Extract the [x, y] coordinate from the center of the cell holding the provided text.  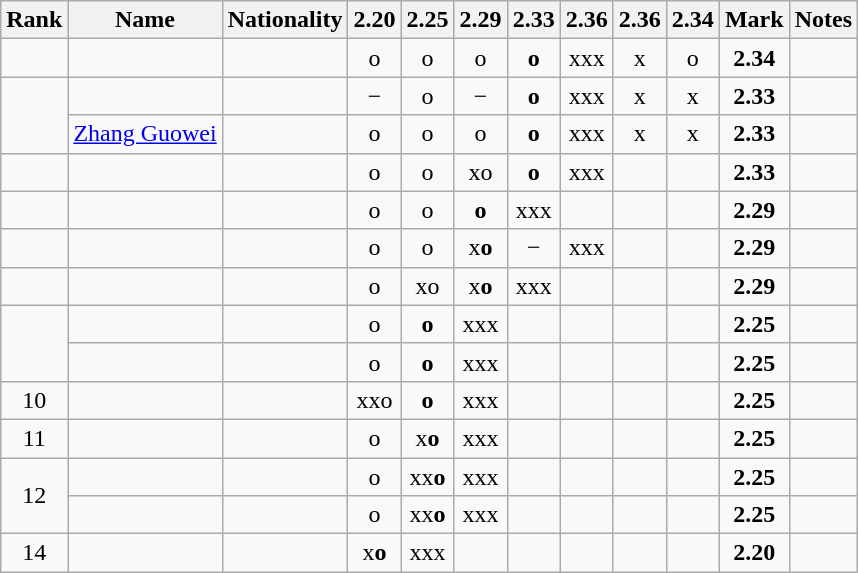
Notes [823, 20]
11 [34, 438]
Zhang Guowei [145, 134]
12 [34, 496]
Rank [34, 20]
Nationality [285, 20]
14 [34, 553]
Name [145, 20]
10 [34, 400]
Mark [754, 20]
